Pinpoint the cell where the given text exists, returning its [X, Y] midpoint coordinate. 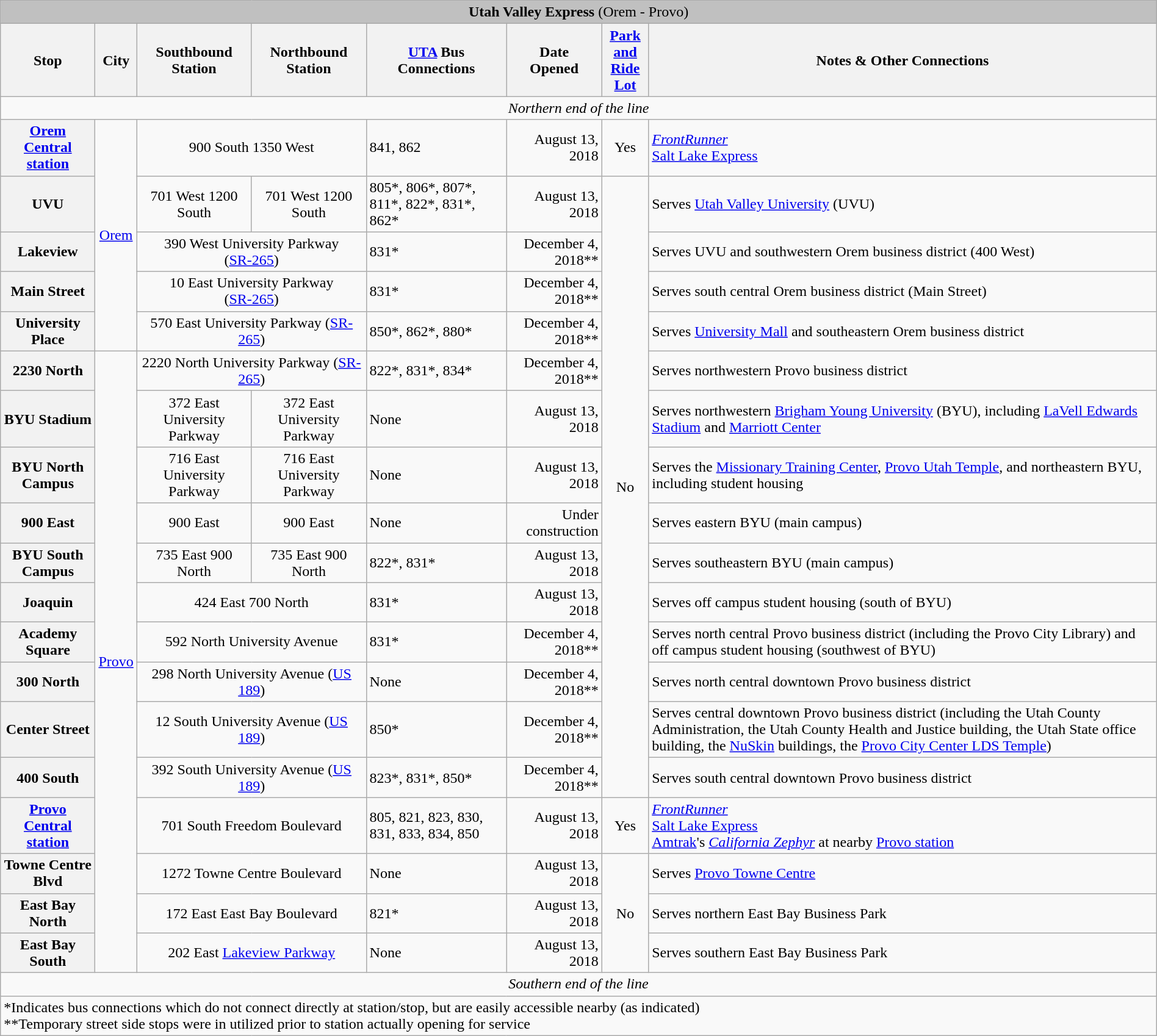
Orem Central station [48, 148]
2230 North [48, 371]
300 North [48, 682]
Serves UVU and southwestern Orem business district (400 West) [903, 251]
City [116, 60]
850*, 862*, 880* [436, 331]
12 South University Avenue (US 189) [251, 730]
Serves eastern BYU (main campus) [903, 522]
Serves Utah Valley University (UVU) [903, 204]
Northern end of the line [578, 108]
Serves southeastern BYU (main campus) [903, 563]
East Bay South [48, 953]
Serves south central downtown Provo business district [903, 777]
DateOpened [554, 60]
Academy Square [48, 642]
FrontRunnerSalt Lake ExpressAmtrak's California Zephyr at nearby Provo station [903, 826]
Center Street [48, 730]
821* [436, 913]
805*, 806*, 807*, 811*, 822*, 831*, 862* [436, 204]
Notes & Other Connections [903, 60]
Stop [48, 60]
570 East University Parkway (SR-265) [251, 331]
UTA BusConnections [436, 60]
Joaquin [48, 603]
202 East Lakeview Parkway [251, 953]
FrontRunnerSalt Lake Express [903, 148]
298 North University Avenue (US 189) [251, 682]
424 East 700 North [251, 603]
900 South 1350 West [251, 148]
Southern end of the line [578, 984]
1272 Towne Centre Boulevard [251, 874]
Southbound Station [194, 60]
822*, 831* [436, 563]
805, 821, 823, 830, 831, 833, 834, 850 [436, 826]
BYU Stadium [48, 419]
BYU South Campus [48, 563]
400 South [48, 777]
Park andRide Lot [625, 60]
East Bay North [48, 913]
10 East University Parkway(SR-265) [251, 292]
2220 North University Parkway (SR-265) [251, 371]
Under construction [554, 522]
Serves north central downtown Provo business district [903, 682]
172 East East Bay Boulevard [251, 913]
841, 862 [436, 148]
823*, 831*, 850* [436, 777]
Serves the Missionary Training Center, Provo Utah Temple, and northeastern BYU, including student housing [903, 475]
Utah Valley Express (Orem - Provo) [578, 12]
Serves southern East Bay Business Park [903, 953]
Serves northwestern Brigham Young University (BYU), including LaVell Edwards Stadium and Marriott Center [903, 419]
822*, 831*, 834* [436, 371]
592 North University Avenue [251, 642]
390 West University Parkway(SR-265) [251, 251]
Main Street [48, 292]
Serves University Mall and southeastern Orem business district [903, 331]
Serves north central Provo business district (including the Provo City Library) and off campus student housing (southwest of BYU) [903, 642]
Serves south central Orem business district (Main Street) [903, 292]
392 South University Avenue (US 189) [251, 777]
Serves northern East Bay Business Park [903, 913]
850* [436, 730]
University Place [48, 331]
Provo [116, 661]
Lakeview [48, 251]
BYU North Campus [48, 475]
Towne Centre Blvd [48, 874]
UVU [48, 204]
Serves off campus student housing (south of BYU) [903, 603]
Serves Provo Towne Centre [903, 874]
Northbound Station [309, 60]
Serves northwestern Provo business district [903, 371]
Orem [116, 236]
Provo Central station [48, 826]
701 South Freedom Boulevard [251, 826]
